Capture the cell that displays the provided text and extract its (X, Y) central coordinate. 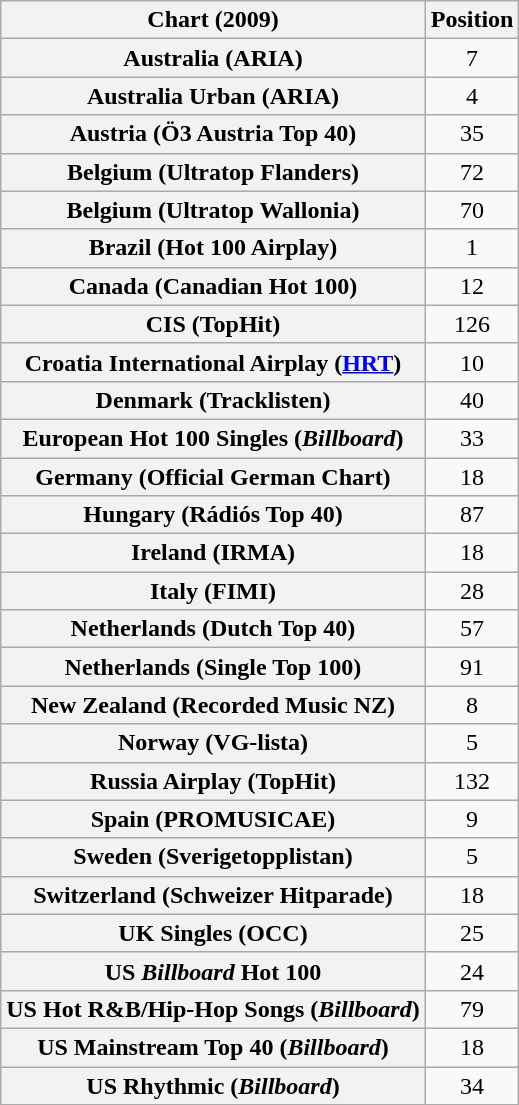
28 (472, 591)
Belgium (Ultratop Wallonia) (213, 210)
Brazil (Hot 100 Airplay) (213, 248)
70 (472, 210)
CIS (TopHit) (213, 324)
Chart (2009) (213, 20)
Norway (VG-lista) (213, 743)
10 (472, 362)
132 (472, 781)
91 (472, 667)
New Zealand (Recorded Music NZ) (213, 705)
US Mainstream Top 40 (Billboard) (213, 1047)
Switzerland (Schweizer Hitparade) (213, 895)
9 (472, 819)
25 (472, 933)
87 (472, 515)
24 (472, 971)
126 (472, 324)
72 (472, 172)
12 (472, 286)
Canada (Canadian Hot 100) (213, 286)
Germany (Official German Chart) (213, 477)
7 (472, 58)
1 (472, 248)
Russia Airplay (TopHit) (213, 781)
8 (472, 705)
US Billboard Hot 100 (213, 971)
Italy (FIMI) (213, 591)
40 (472, 400)
US Hot R&B/Hip-Hop Songs (Billboard) (213, 1009)
Netherlands (Dutch Top 40) (213, 629)
4 (472, 96)
57 (472, 629)
Netherlands (Single Top 100) (213, 667)
US Rhythmic (Billboard) (213, 1085)
European Hot 100 Singles (Billboard) (213, 438)
Denmark (Tracklisten) (213, 400)
Australia Urban (ARIA) (213, 96)
Belgium (Ultratop Flanders) (213, 172)
UK Singles (OCC) (213, 933)
79 (472, 1009)
Spain (PROMUSICAE) (213, 819)
Croatia International Airplay (HRT) (213, 362)
Ireland (IRMA) (213, 553)
Austria (Ö3 Austria Top 40) (213, 134)
35 (472, 134)
Position (472, 20)
Hungary (Rádiós Top 40) (213, 515)
34 (472, 1085)
Australia (ARIA) (213, 58)
Sweden (Sverigetopplistan) (213, 857)
33 (472, 438)
